Output the [x, y] coordinate of the center of the cell containing the given text.  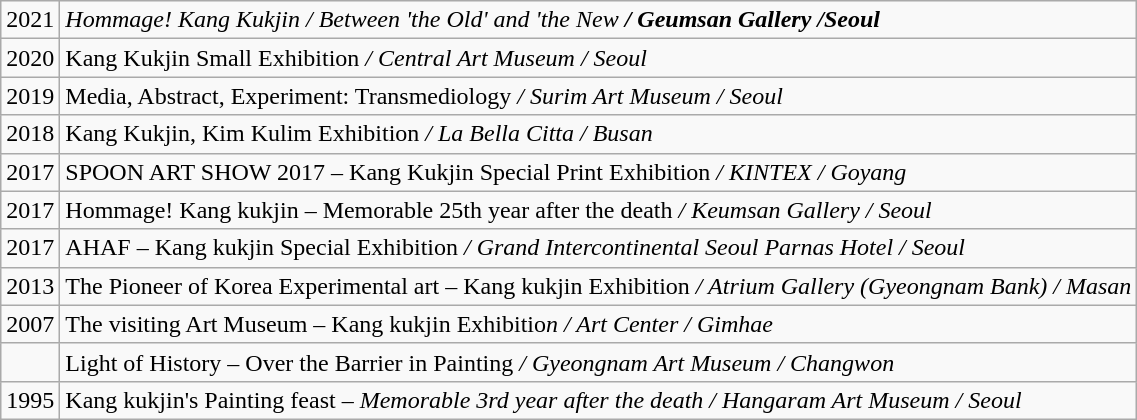
Hommage! Kang kukjin – Memorable 25th year after the death / Keumsan Gallery / Seoul [598, 210]
Kang Kukjin Small Exhibition / Central Art Museum / Seoul [598, 58]
2021 [30, 20]
Media, Abstract, Experiment: Transmediology / Surim Art Museum / Seoul [598, 96]
Kang Kukjin, Kim Kulim Exhibition / La Bella Citta / Busan [598, 134]
1995 [30, 400]
2013 [30, 286]
SPOON ART SHOW 2017 – Kang Kukjin Special Print Exhibition / KINTEX / Goyang [598, 172]
Hommage! Kang Kukjin / Between 'the Old' and 'the New / Geumsan Gallery /Seoul [598, 20]
2007 [30, 324]
2019 [30, 96]
AHAF – Kang kukjin Special Exhibition / Grand Intercontinental Seoul Parnas Hotel / Seoul [598, 248]
Kang kukjin's Painting feast – Memorable 3rd year after the death / Hangaram Art Museum / Seoul [598, 400]
The visiting Art Museum – Kang kukjin Exhibition / Art Center / Gimhae [598, 324]
2020 [30, 58]
Light of History – Over the Barrier in Painting / Gyeongnam Art Museum / Changwon [598, 362]
The Pioneer of Korea Experimental art – Kang kukjin Exhibition / Atrium Gallery (Gyeongnam Bank) / Masan [598, 286]
2018 [30, 134]
